Provide the (x, y) coordinate of the cell's center where the given text is located.  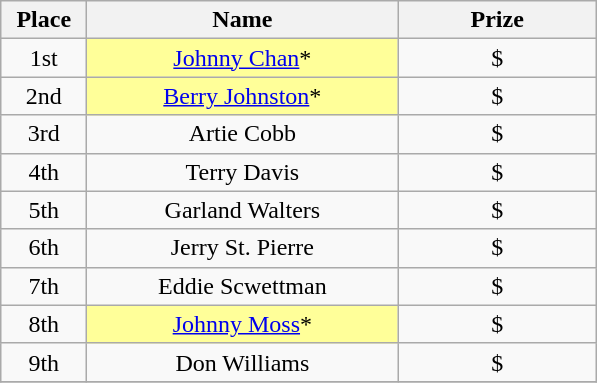
Don Williams (242, 362)
Garland Walters (242, 210)
Place (44, 20)
4th (44, 172)
8th (44, 324)
3rd (44, 134)
1st (44, 58)
2nd (44, 96)
7th (44, 286)
Eddie Scwettman (242, 286)
Johnny Chan* (242, 58)
Terry Davis (242, 172)
6th (44, 248)
5th (44, 210)
Berry Johnston* (242, 96)
Prize (498, 20)
Jerry St. Pierre (242, 248)
Johnny Moss* (242, 324)
9th (44, 362)
Artie Cobb (242, 134)
Name (242, 20)
